Find where the given text appears and provide that cell's center as [X, Y] coordinate. 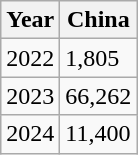
11,400 [98, 134]
66,262 [98, 96]
China [98, 20]
Year [30, 20]
2023 [30, 96]
2024 [30, 134]
2022 [30, 58]
1,805 [98, 58]
